Return [x, y] of the center of cell containing provided text 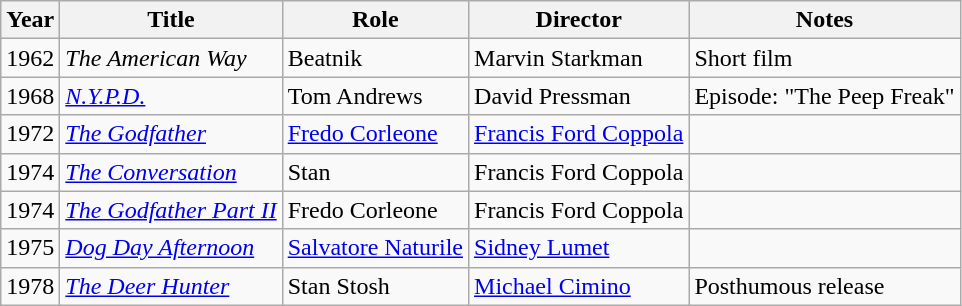
The Conversation [171, 172]
1962 [30, 58]
Salvatore Naturile [375, 248]
The Deer Hunter [171, 286]
David Pressman [579, 96]
Episode: "The Peep Freak" [824, 96]
Marvin Starkman [579, 58]
The Godfather Part II [171, 210]
Dog Day Afternoon [171, 248]
Title [171, 20]
Stan Stosh [375, 286]
1975 [30, 248]
1972 [30, 134]
1978 [30, 286]
Year [30, 20]
Role [375, 20]
Notes [824, 20]
Michael Cimino [579, 286]
Sidney Lumet [579, 248]
Director [579, 20]
Beatnik [375, 58]
Stan [375, 172]
Tom Andrews [375, 96]
The Godfather [171, 134]
Posthumous release [824, 286]
Short film [824, 58]
1968 [30, 96]
The American Way [171, 58]
N.Y.P.D. [171, 96]
